Return the [X, Y] coordinate for the center point of the cell that contains the specified text.  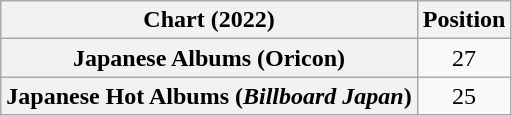
27 [464, 58]
Chart (2022) [209, 20]
Position [464, 20]
Japanese Albums (Oricon) [209, 58]
Japanese Hot Albums (Billboard Japan) [209, 96]
25 [464, 96]
